Locate the cell with the specified text and output its (X, Y) center coordinate. 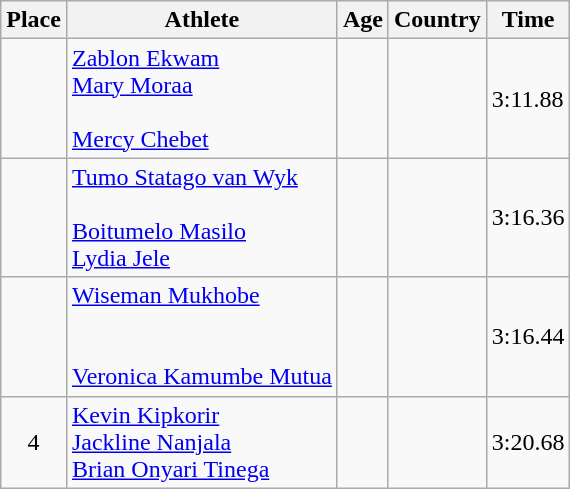
Zablon EkwamMary MoraaMercy Chebet (202, 98)
Kevin KipkorirJackline NanjalaBrian Onyari Tinega (202, 442)
Tumo Statago van WykBoitumelo MasiloLydia Jele (202, 218)
3:16.36 (528, 218)
Country (437, 20)
Age (362, 20)
3:16.44 (528, 336)
4 (34, 442)
Athlete (202, 20)
3:20.68 (528, 442)
3:11.88 (528, 98)
Time (528, 20)
Place (34, 20)
Wiseman MukhobeVeronica Kamumbe Mutua (202, 336)
